Detect which cell encompasses the target text, then output its [X, Y] center coordinate. 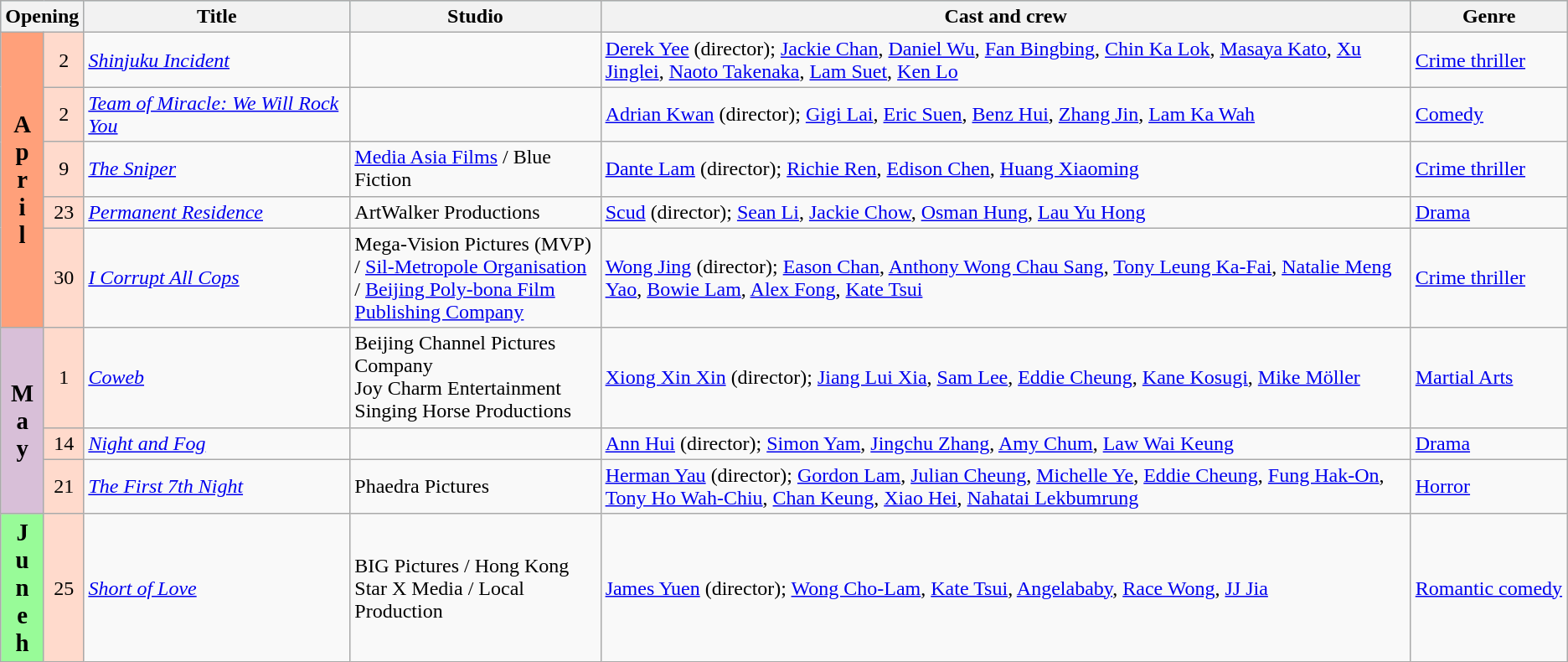
The First 7th Night [217, 486]
Team of Miracle: We Will Rock You [217, 114]
Comedy [1489, 114]
Ann Hui (director); Simon Yam, Jingchu Zhang, Amy Chum, Law Wai Keung [1005, 443]
30 [64, 278]
Derek Yee (director); Jackie Chan, Daniel Wu, Fan Bingbing, Chin Ka Lok, Masaya Kato, Xu Jinglei, Naoto Takenaka, Lam Suet, Ken Lo [1005, 60]
Phaedra Pictures [476, 486]
25 [64, 587]
Shinjuku Incident [217, 60]
ArtWalker Productions [476, 212]
BIG Pictures / Hong Kong Star X Media / Local Production [476, 587]
Short of Love [217, 587]
14 [64, 443]
9 [64, 169]
M ay [23, 421]
Scud (director); Sean Li, Jackie Chow, Osman Hung, Lau Yu Hong [1005, 212]
Wong Jing (director); Eason Chan, Anthony Wong Chau Sang, Tony Leung Ka-Fai, Natalie Meng Yao, Bowie Lam, Alex Fong, Kate Tsui [1005, 278]
Genre [1489, 17]
April [23, 180]
Permanent Residence [217, 212]
Night and Fog [217, 443]
23 [64, 212]
Martial Arts [1489, 377]
The Sniper [217, 169]
21 [64, 486]
Opening [42, 17]
Juneh [23, 587]
Media Asia Films / Blue Fiction [476, 169]
Dante Lam (director); Richie Ren, Edison Chen, Huang Xiaoming [1005, 169]
Coweb [217, 377]
1 [64, 377]
Beijing Channel Pictures Company Joy Charm Entertainment Singing Horse Productions [476, 377]
Herman Yau (director); Gordon Lam, Julian Cheung, Michelle Ye, Eddie Cheung, Fung Hak-On, Tony Ho Wah-Chiu, Chan Keung, Xiao Hei, Nahatai Lekbumrung [1005, 486]
Studio [476, 17]
Title [217, 17]
Mega-Vision Pictures (MVP) / Sil-Metropole Organisation / Beijing Poly-bona Film Publishing Company [476, 278]
Xiong Xin Xin (director); Jiang Lui Xia, Sam Lee, Eddie Cheung, Kane Kosugi, Mike Möller [1005, 377]
Adrian Kwan (director); Gigi Lai, Eric Suen, Benz Hui, Zhang Jin, Lam Ka Wah [1005, 114]
Cast and crew [1005, 17]
James Yuen (director); Wong Cho-Lam, Kate Tsui, Angelababy, Race Wong, JJ Jia [1005, 587]
Romantic comedy [1489, 587]
I Corrupt All Cops [217, 278]
Horror [1489, 486]
